Detect which cell encompasses the target text, then output its [x, y] center coordinate. 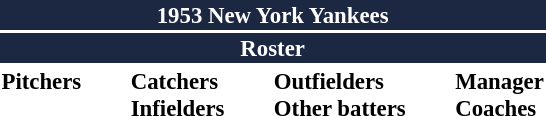
Roster [272, 48]
1953 New York Yankees [272, 15]
